Find where the given text appears and provide that cell's center as (x, y) coordinate. 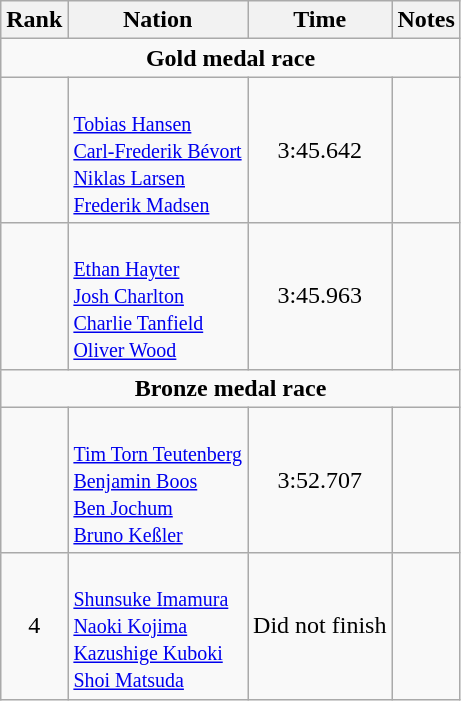
3:45.642 (320, 150)
Time (320, 20)
Shunsuke ImamuraNaoki KojimaKazushige KubokiShoi Matsuda (158, 626)
Bronze medal race (231, 388)
Notes (426, 20)
Did not finish (320, 626)
4 (34, 626)
Gold medal race (231, 58)
Tim Torn TeutenbergBenjamin BoosBen JochumBruno Keßler (158, 480)
3:45.963 (320, 296)
3:52.707 (320, 480)
Ethan HayterJosh CharltonCharlie TanfieldOliver Wood (158, 296)
Rank (34, 20)
Tobias HansenCarl-Frederik BévortNiklas LarsenFrederik Madsen (158, 150)
Nation (158, 20)
